Return (x, y) of the center of cell containing provided text 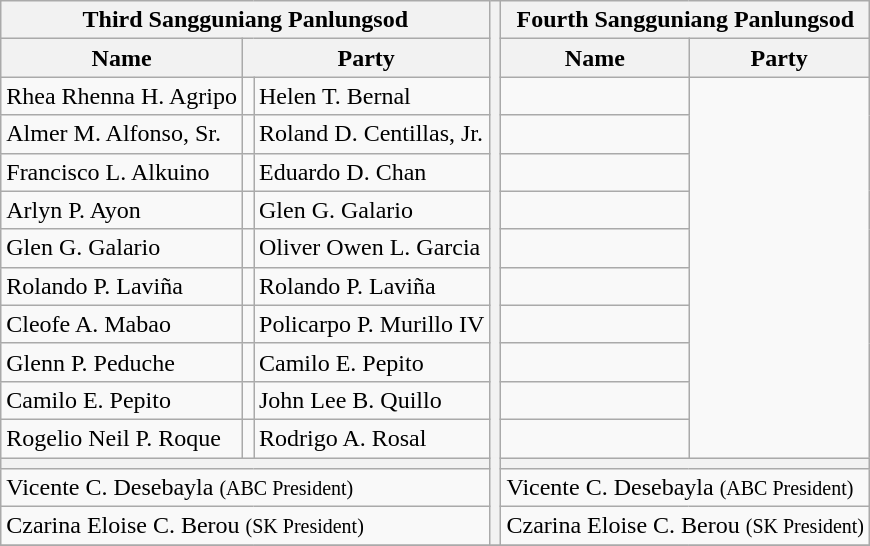
Fourth Sangguniang Panlungsod (686, 20)
Roland D. Centillas, Jr. (372, 134)
Almer M. Alfonso, Sr. (122, 134)
Arlyn P. Ayon (122, 210)
Third Sangguniang Panlungsod (246, 20)
Policarpo P. Murillo IV (372, 324)
John Lee B. Quillo (372, 400)
Rodrigo A. Rosal (372, 438)
Helen T. Bernal (372, 96)
Eduardo D. Chan (372, 172)
Oliver Owen L. Garcia (372, 248)
Francisco L. Alkuino (122, 172)
Cleofe A. Mabao (122, 324)
Glenn P. Peduche (122, 362)
Rogelio Neil P. Roque (122, 438)
Rhea Rhenna H. Agripo (122, 96)
